Pinpoint the cell where the given text exists, returning its (x, y) midpoint coordinate. 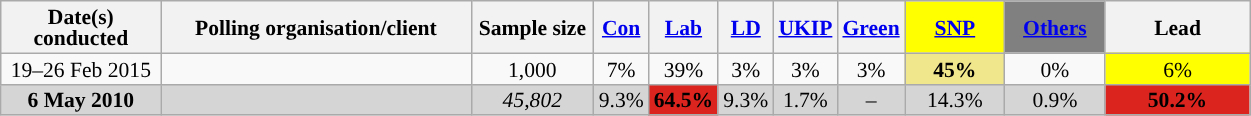
Lab (684, 27)
45,802 (532, 100)
39% (684, 68)
Polling organisation/client (316, 27)
19–26 Feb 2015 (81, 68)
– (870, 100)
Date(s)conducted (81, 27)
1.7% (805, 100)
0.9% (1055, 100)
Con (622, 27)
Green (870, 27)
45% (955, 68)
Lead (1178, 27)
6 May 2010 (81, 100)
14.3% (955, 100)
7% (622, 68)
0% (1055, 68)
1,000 (532, 68)
UKIP (805, 27)
50.2% (1178, 100)
LD (746, 27)
SNP (955, 27)
6% (1178, 68)
64.5% (684, 100)
Others (1055, 27)
Sample size (532, 27)
